Locate the cell with the specified text and output its [X, Y] center coordinate. 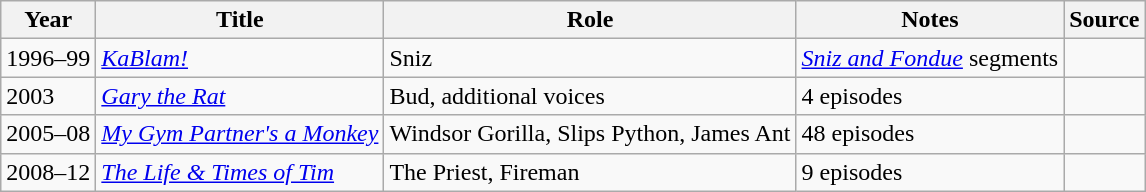
My Gym Partner's a Monkey [240, 134]
Gary the Rat [240, 96]
48 episodes [930, 134]
2005–08 [48, 134]
9 episodes [930, 172]
Role [590, 20]
Sniz [590, 58]
Bud, additional voices [590, 96]
KaBlam! [240, 58]
The Life & Times of Tim [240, 172]
Year [48, 20]
4 episodes [930, 96]
2008–12 [48, 172]
Title [240, 20]
Windsor Gorilla, Slips Python, James Ant [590, 134]
2003 [48, 96]
Source [1104, 20]
The Priest, Fireman [590, 172]
1996–99 [48, 58]
Notes [930, 20]
Sniz and Fondue segments [930, 58]
